Capture the cell that displays the provided text and extract its [X, Y] central coordinate. 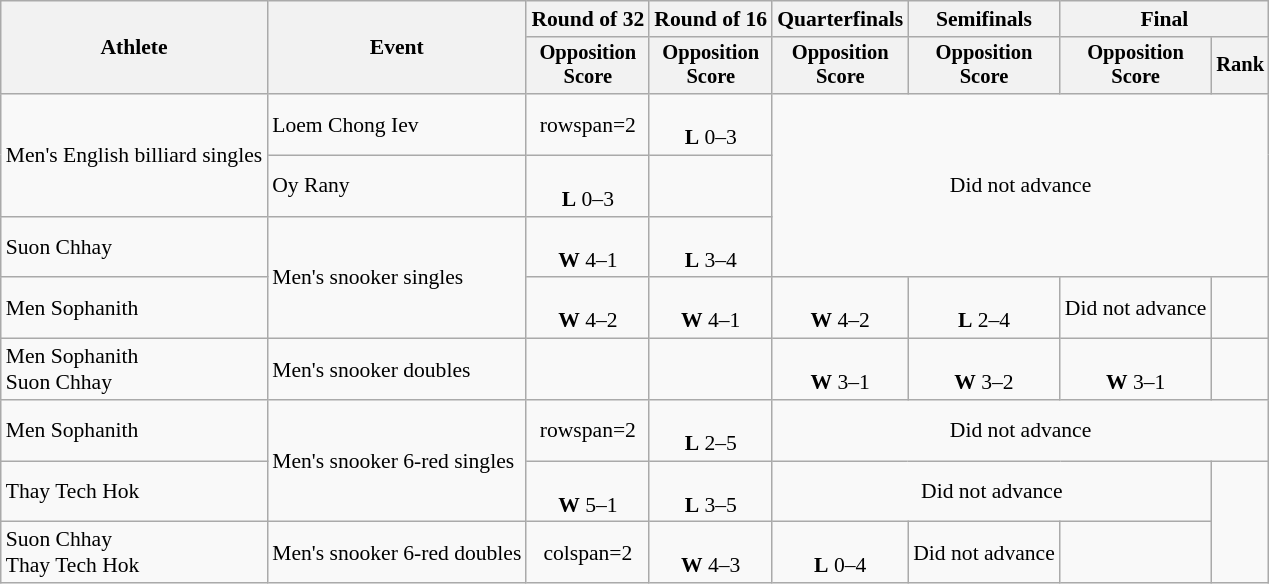
W 5–1 [588, 492]
Athlete [134, 48]
L 2–4 [984, 308]
Final [1164, 19]
Suon Chhay [134, 248]
Suon ChhayThay Tech Hok [134, 552]
Men's snooker doubles [396, 370]
W 4–3 [710, 552]
L 2–5 [710, 430]
W 3–2 [984, 370]
Men's snooker 6-red doubles [396, 552]
L 0–4 [840, 552]
Thay Tech Hok [134, 492]
Event [396, 48]
Men's snooker 6-red singles [396, 461]
Oy Rany [396, 186]
L 3–4 [710, 248]
Men's English billiard singles [134, 155]
Round of 16 [710, 19]
Quarterfinals [840, 19]
Men SophanithSuon Chhay [134, 370]
Semifinals [984, 19]
L 3–5 [710, 492]
Round of 32 [588, 19]
Loem Chong Iev [396, 124]
Rank [1240, 66]
colspan=2 [588, 552]
Men's snooker singles [396, 278]
